Find where the given text appears and provide that cell's center as [x, y] coordinate. 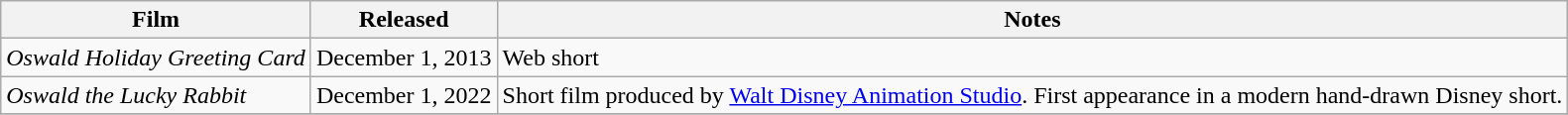
Film [157, 20]
December 1, 2013 [404, 57]
Short film produced by Walt Disney Animation Studio. First appearance in a modern hand-drawn Disney short. [1032, 95]
Released [404, 20]
December 1, 2022 [404, 95]
Notes [1032, 20]
Oswald the Lucky Rabbit [157, 95]
Web short [1032, 57]
Oswald Holiday Greeting Card [157, 57]
